Detect which cell encompasses the target text, then output its (x, y) center coordinate. 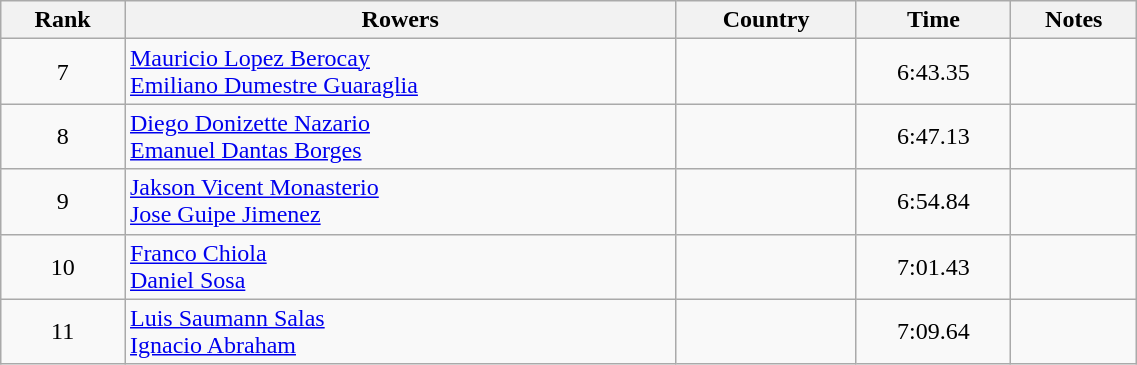
11 (63, 332)
8 (63, 136)
Mauricio Lopez BerocayEmiliano Dumestre Guaraglia (400, 72)
9 (63, 202)
6:54.84 (933, 202)
6:43.35 (933, 72)
7:09.64 (933, 332)
Franco ChiolaDaniel Sosa (400, 266)
Country (766, 20)
7:01.43 (933, 266)
7 (63, 72)
Diego Donizette NazarioEmanuel Dantas Borges (400, 136)
Jakson Vicent MonasterioJose Guipe Jimenez (400, 202)
6:47.13 (933, 136)
Time (933, 20)
Rank (63, 20)
Rowers (400, 20)
Luis Saumann SalasIgnacio Abraham (400, 332)
10 (63, 266)
Notes (1074, 20)
